Detect which cell encompasses the target text, then output its (x, y) center coordinate. 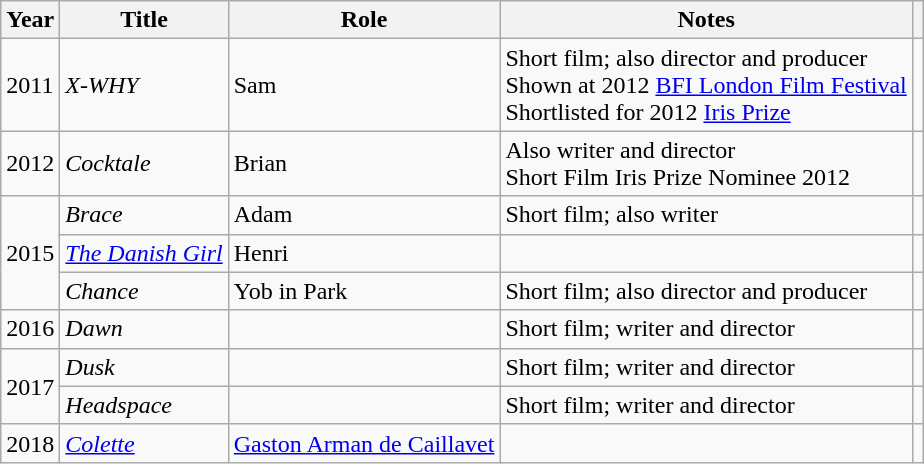
Short film; also director and producer (706, 291)
Chance (144, 291)
Short film; also director and producerShown at 2012 BFI London Film FestivalShortlisted for 2012 Iris Prize (706, 85)
2011 (30, 85)
Notes (706, 20)
Short film; also writer (706, 215)
Gaston Arman de Caillavet (364, 443)
Brace (144, 215)
Headspace (144, 405)
Colette (144, 443)
Dawn (144, 329)
2016 (30, 329)
2018 (30, 443)
Title (144, 20)
Cocktale (144, 164)
Adam (364, 215)
Yob in Park (364, 291)
2012 (30, 164)
Dusk (144, 367)
2015 (30, 253)
The Danish Girl (144, 253)
Brian (364, 164)
2017 (30, 386)
X-WHY (144, 85)
Also writer and directorShort Film Iris Prize Nominee 2012 (706, 164)
Henri (364, 253)
Year (30, 20)
Role (364, 20)
Sam (364, 85)
